For the text-containing cell, return its midpoint in [X, Y] coordinate format. 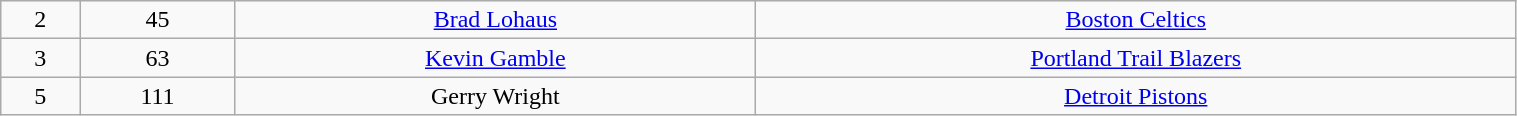
Kevin Gamble [495, 58]
3 [40, 58]
5 [40, 96]
Brad Lohaus [495, 20]
Gerry Wright [495, 96]
111 [158, 96]
63 [158, 58]
2 [40, 20]
Boston Celtics [1136, 20]
Detroit Pistons [1136, 96]
45 [158, 20]
Portland Trail Blazers [1136, 58]
